Locate the cell with the specified text and output its [X, Y] center coordinate. 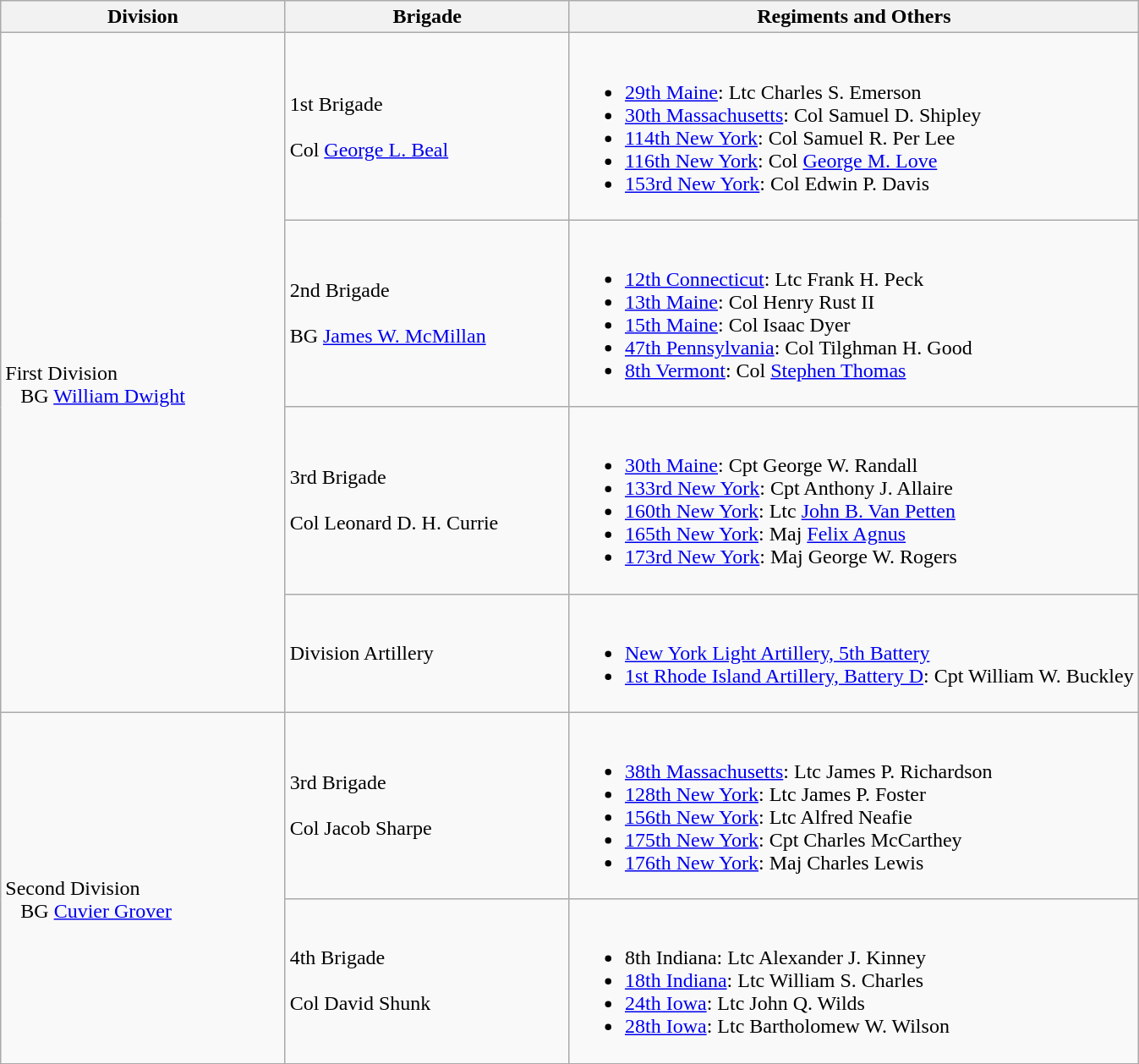
Second Division BG Cuvier Grover [143, 888]
Brigade [427, 17]
4th Brigade Col David Shunk [427, 981]
8th Indiana: Ltc Alexander J. Kinney18th Indiana: Ltc William S. Charles24th Iowa: Ltc John Q. Wilds28th Iowa: Ltc Bartholomew W. Wilson [854, 981]
Division Artillery [427, 653]
Division [143, 17]
3rd Brigade Col Leonard D. H. Currie [427, 501]
First Division BG William Dwight [143, 372]
3rd Brigade Col Jacob Sharpe [427, 805]
Regiments and Others [854, 17]
2nd Brigade BG James W. McMillan [427, 313]
1st Brigade Col George L. Beal [427, 127]
New York Light Artillery, 5th Battery1st Rhode Island Artillery, Battery D: Cpt William W. Buckley [854, 653]
